Extract the [X, Y] coordinate from the center of the cell holding the provided text.  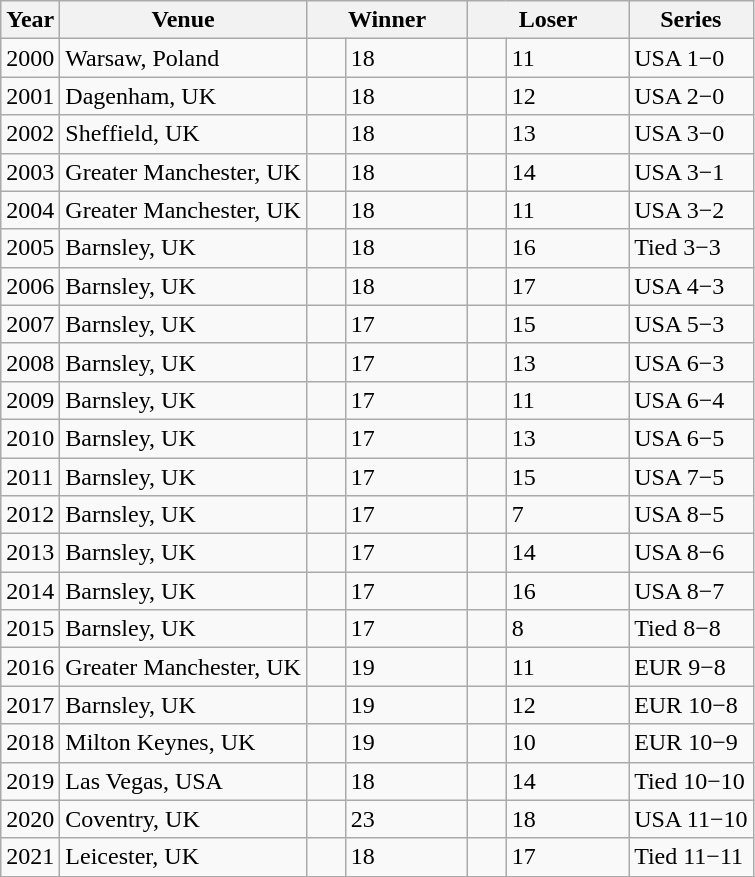
2003 [30, 172]
2006 [30, 286]
7 [567, 515]
USA 3−2 [691, 210]
Year [30, 20]
Tied 3−3 [691, 248]
2011 [30, 477]
USA 2−0 [691, 96]
USA 1−0 [691, 58]
2016 [30, 667]
2020 [30, 819]
USA 3−1 [691, 172]
2000 [30, 58]
8 [567, 629]
2002 [30, 134]
2013 [30, 553]
EUR 10−8 [691, 705]
USA 11−10 [691, 819]
Loser [548, 20]
Warsaw, Poland [184, 58]
USA 5−3 [691, 324]
Series [691, 20]
USA 8−5 [691, 515]
Winner [386, 20]
USA 6−4 [691, 400]
USA 7−5 [691, 477]
Tied 8−8 [691, 629]
USA 6−3 [691, 362]
2012 [30, 515]
Tied 11−11 [691, 857]
Milton Keynes, UK [184, 743]
2015 [30, 629]
USA 8−7 [691, 591]
EUR 10−9 [691, 743]
2017 [30, 705]
Dagenham, UK [184, 96]
2004 [30, 210]
2021 [30, 857]
USA 8−6 [691, 553]
USA 6−5 [691, 438]
10 [567, 743]
2001 [30, 96]
Sheffield, UK [184, 134]
Coventry, UK [184, 819]
23 [406, 819]
2009 [30, 400]
2018 [30, 743]
Las Vegas, USA [184, 781]
2014 [30, 591]
2010 [30, 438]
EUR 9−8 [691, 667]
Tied 10−10 [691, 781]
2005 [30, 248]
USA 4−3 [691, 286]
Leicester, UK [184, 857]
Venue [184, 20]
USA 3−0 [691, 134]
2008 [30, 362]
2007 [30, 324]
2019 [30, 781]
